Pinpoint the cell where the given text exists, returning its [X, Y] midpoint coordinate. 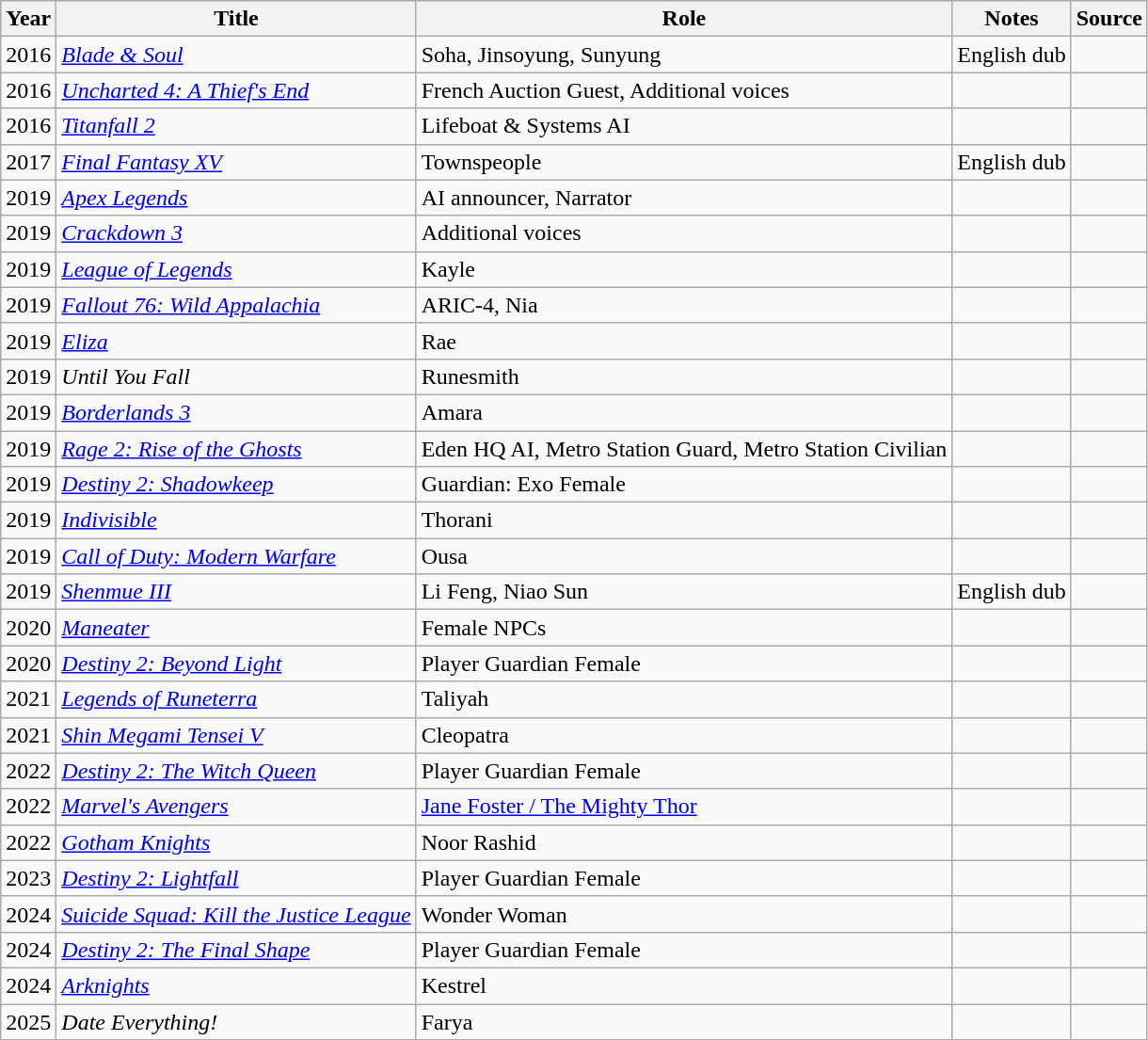
Destiny 2: The Witch Queen [236, 771]
Date Everything! [236, 1021]
Rae [684, 341]
Ousa [684, 556]
Lifeboat & Systems AI [684, 126]
League of Legends [236, 269]
Destiny 2: The Final Shape [236, 950]
Kayle [684, 269]
Guardian: Exo Female [684, 485]
Uncharted 4: A Thief's End [236, 90]
Soha, Jinsoyung, Sunyung [684, 55]
Female NPCs [684, 628]
Runesmith [684, 376]
2023 [28, 878]
Rage 2: Rise of the Ghosts [236, 449]
Additional voices [684, 233]
2025 [28, 1021]
Destiny 2: Lightfall [236, 878]
Maneater [236, 628]
Apex Legends [236, 198]
Townspeople [684, 162]
Notes [1012, 19]
Destiny 2: Beyond Light [236, 664]
AI announcer, Narrator [684, 198]
Crackdown 3 [236, 233]
Cleopatra [684, 735]
Titanfall 2 [236, 126]
Farya [684, 1021]
Shenmue III [236, 592]
Amara [684, 412]
Wonder Woman [684, 914]
Gotham Knights [236, 842]
Legends of Runeterra [236, 699]
2017 [28, 162]
French Auction Guest, Additional voices [684, 90]
Destiny 2: Shadowkeep [236, 485]
Li Feng, Niao Sun [684, 592]
Arknights [236, 985]
Until You Fall [236, 376]
Borderlands 3 [236, 412]
Jane Foster / The Mighty Thor [684, 807]
Year [28, 19]
Eliza [236, 341]
Shin Megami Tensei V [236, 735]
Call of Duty: Modern Warfare [236, 556]
Kestrel [684, 985]
Indivisible [236, 520]
Fallout 76: Wild Appalachia [236, 305]
Final Fantasy XV [236, 162]
Taliyah [684, 699]
Eden HQ AI, Metro Station Guard, Metro Station Civilian [684, 449]
Noor Rashid [684, 842]
Blade & Soul [236, 55]
Title [236, 19]
Suicide Squad: Kill the Justice League [236, 914]
Role [684, 19]
Thorani [684, 520]
Source [1108, 19]
ARIC-4, Nia [684, 305]
Marvel's Avengers [236, 807]
